Find where the given text appears and provide that cell's center as [X, Y] coordinate. 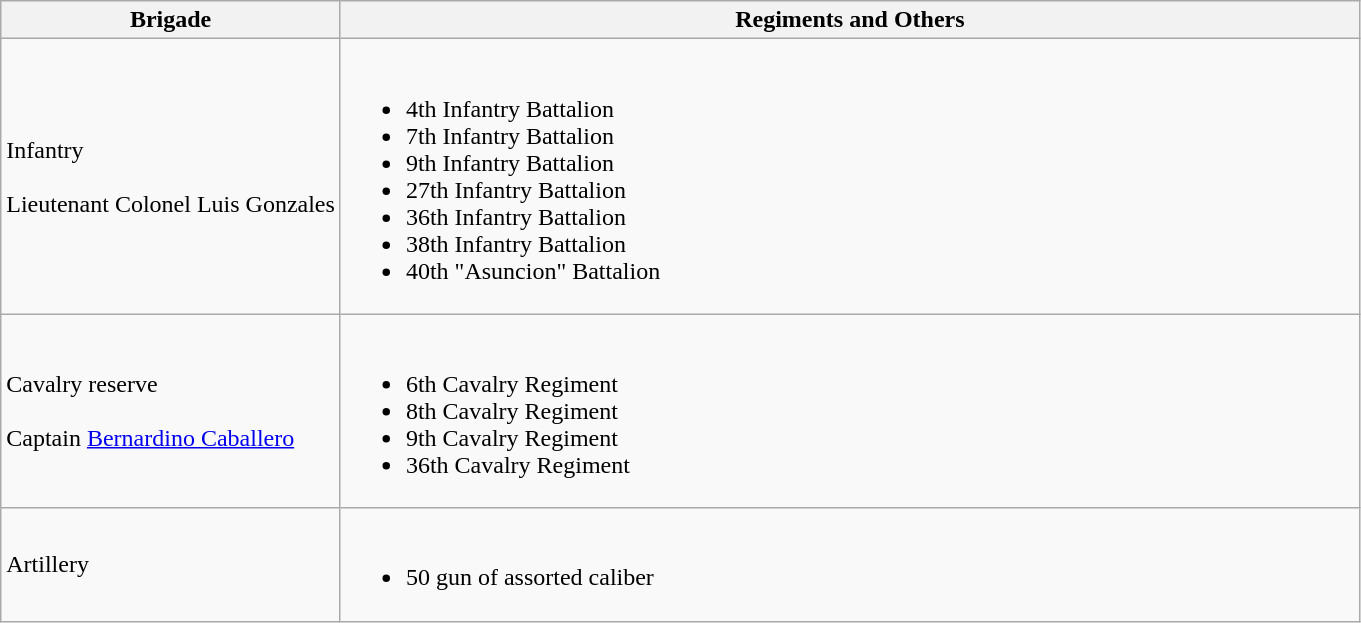
50 gun of assorted caliber [850, 564]
Regiments and Others [850, 20]
Brigade [171, 20]
6th Cavalry Regiment8th Cavalry Regiment9th Cavalry Regiment36th Cavalry Regiment [850, 411]
Infantry Lieutenant Colonel Luis Gonzales [171, 176]
Artillery [171, 564]
Cavalry reserve Captain Bernardino Caballero [171, 411]
